Extract the (x, y) coordinate from the center of the cell holding the provided text.  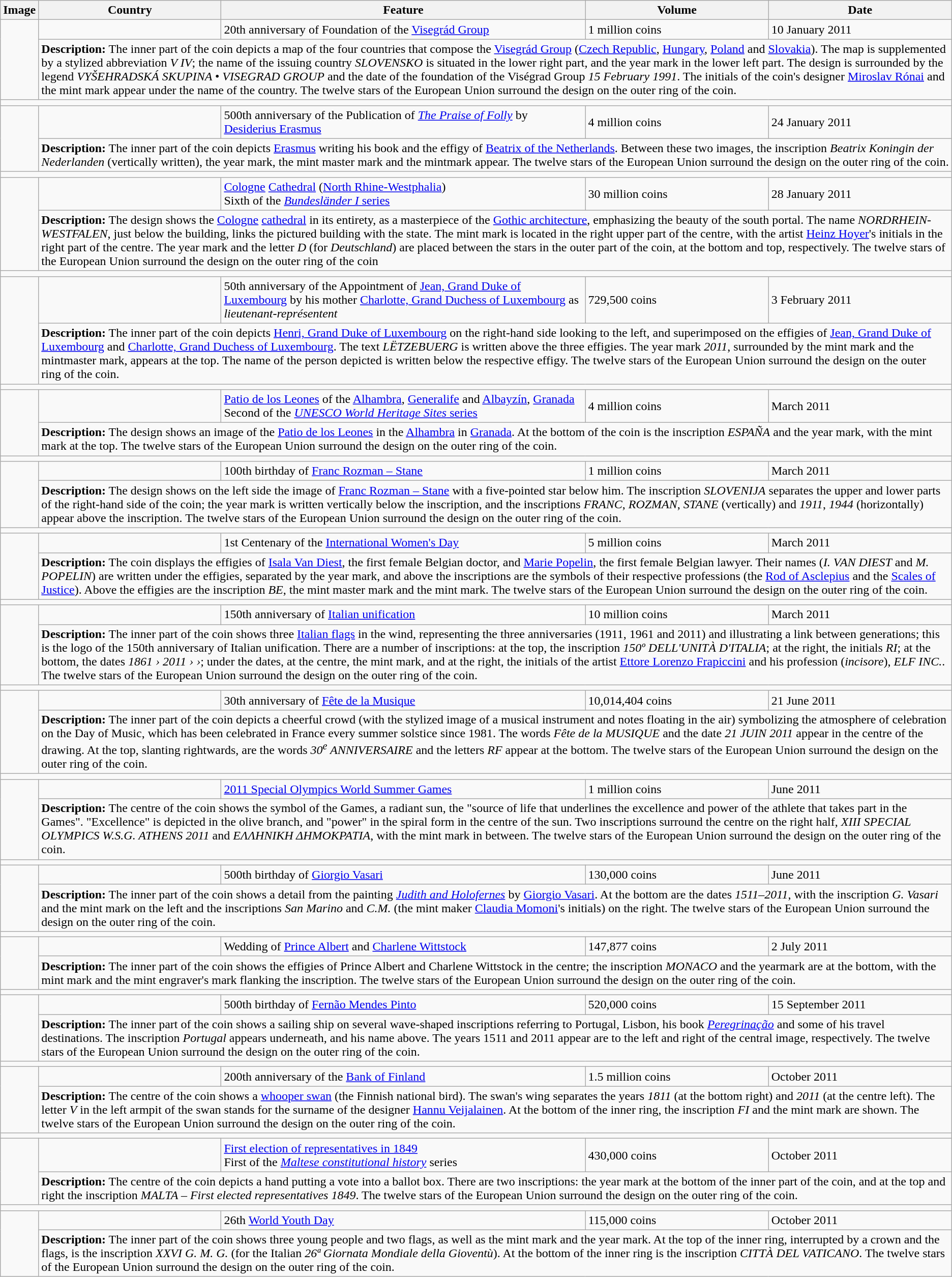
130,000 coins (677, 875)
15 September 2011 (860, 1005)
500th birthday of Fernão Mendes Pinto (403, 1005)
1st Centenary of the International Women's Day (403, 543)
100th birthday of Franc Rozman – Stane (403, 471)
5 million coins (677, 543)
Cologne Cathedral (North Rhine-Westphalia)Sixth of the Bundesländer I series (403, 193)
30th anniversary of Fête de la Musique (403, 700)
150th anniversary of Italian unification (403, 615)
Image (19, 10)
10,014,404 coins (677, 700)
Patio de los Leones of the Alhambra, Generalife and Albayzín, GranadaSecond of the UNESCO World Heritage Sites series (403, 406)
147,877 coins (677, 946)
Volume (677, 10)
200th anniversary of the Bank of Finland (403, 1077)
26th World Youth Day (403, 1220)
24 January 2011 (860, 122)
30 million coins (677, 193)
500th anniversary of the Publication of The Praise of Folly by Desiderius Erasmus (403, 122)
2011 Special Olympics World Summer Games (403, 789)
10 million coins (677, 615)
1.5 million coins (677, 1077)
10 January 2011 (860, 30)
Date (860, 10)
Feature (403, 10)
430,000 coins (677, 1155)
First election of representatives in 1849First of the Maltese constitutional history series (403, 1155)
28 January 2011 (860, 193)
20th anniversary of Foundation of the Visegrád Group (403, 30)
2 July 2011 (860, 946)
729,500 coins (677, 300)
Country (130, 10)
115,000 coins (677, 1220)
3 February 2011 (860, 300)
21 June 2011 (860, 700)
Wedding of Prince Albert and Charlene Wittstock (403, 946)
520,000 coins (677, 1005)
500th birthday of Giorgio Vasari (403, 875)
50th anniversary of the Appointment of Jean, Grand Duke of Luxembourg by his mother Charlotte, Grand Duchess of Luxembourg as lieutenant-représentent (403, 300)
